Capture the cell that displays the provided text and extract its [X, Y] central coordinate. 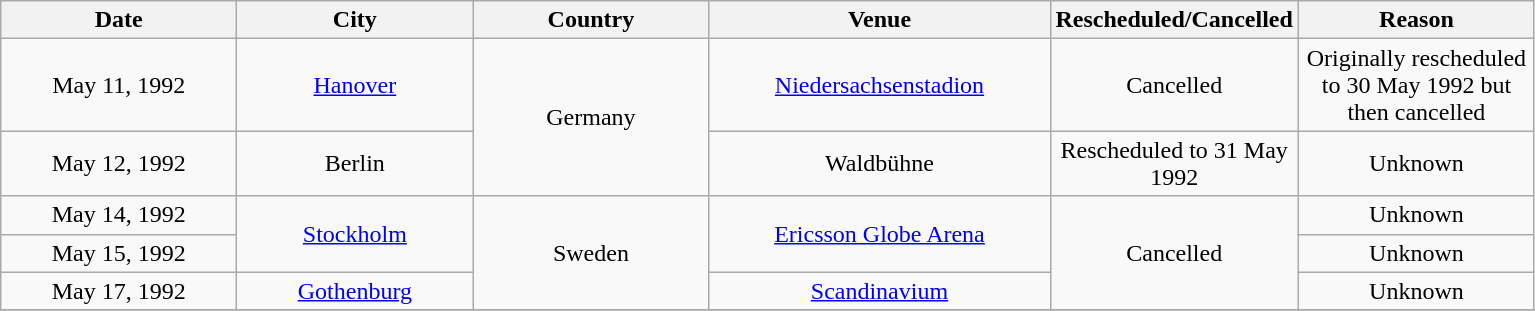
Originally rescheduled to 30 May 1992 but then cancelled [1416, 85]
Rescheduled/Cancelled [1174, 20]
Venue [880, 20]
Date [119, 20]
Niedersachsenstadion [880, 85]
May 11, 1992 [119, 85]
Sweden [591, 253]
City [355, 20]
Stockholm [355, 234]
May 14, 1992 [119, 215]
May 17, 1992 [119, 291]
Berlin [355, 164]
Ericsson Globe Arena [880, 234]
Gothenburg [355, 291]
Country [591, 20]
May 15, 1992 [119, 253]
Rescheduled to 31 May 1992 [1174, 164]
Scandinavium [880, 291]
Waldbühne [880, 164]
May 12, 1992 [119, 164]
Hanover [355, 85]
Reason [1416, 20]
Germany [591, 118]
